Return [x, y] of the center of cell containing provided text 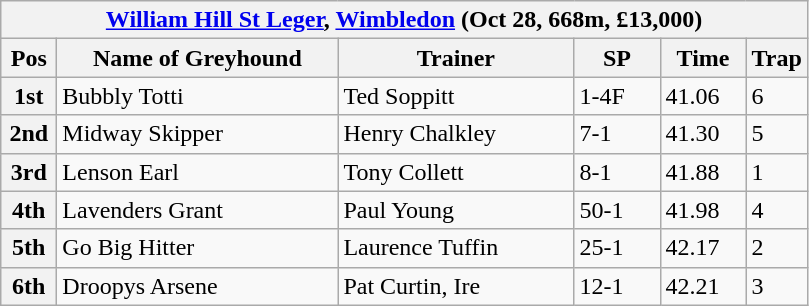
41.98 [703, 210]
Pos [29, 58]
2nd [29, 134]
2 [776, 248]
5th [29, 248]
Lavenders Grant [198, 210]
Paul Young [456, 210]
6th [29, 286]
42.17 [703, 248]
Bubbly Totti [198, 96]
Go Big Hitter [198, 248]
Lenson Earl [198, 172]
41.30 [703, 134]
Tony Collett [456, 172]
Trainer [456, 58]
Trap [776, 58]
Droopys Arsene [198, 286]
Time [703, 58]
41.88 [703, 172]
4 [776, 210]
6 [776, 96]
Name of Greyhound [198, 58]
William Hill St Leger, Wimbledon (Oct 28, 668m, £13,000) [404, 20]
7-1 [617, 134]
5 [776, 134]
8-1 [617, 172]
3 [776, 286]
Laurence Tuffin [456, 248]
1-4F [617, 96]
Ted Soppitt [456, 96]
1st [29, 96]
42.21 [703, 286]
25-1 [617, 248]
3rd [29, 172]
Midway Skipper [198, 134]
1 [776, 172]
Henry Chalkley [456, 134]
Pat Curtin, Ire [456, 286]
41.06 [703, 96]
50-1 [617, 210]
SP [617, 58]
4th [29, 210]
12-1 [617, 286]
